Detect which cell encompasses the target text, then output its [x, y] center coordinate. 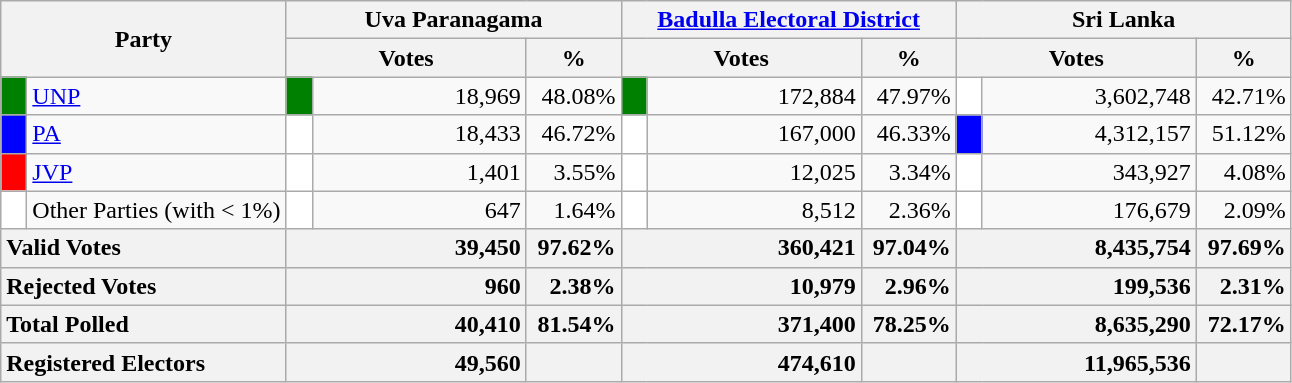
10,979 [741, 286]
4.08% [1244, 172]
360,421 [741, 248]
647 [419, 210]
Badulla Electoral District [788, 20]
Sri Lanka [1124, 20]
18,433 [419, 134]
51.12% [1244, 134]
2.09% [1244, 210]
81.54% [574, 324]
4,312,157 [1089, 134]
167,000 [754, 134]
176,679 [1089, 210]
46.72% [574, 134]
8,512 [754, 210]
UNP [156, 96]
3,602,748 [1089, 96]
PA [156, 134]
Total Polled [144, 324]
2.36% [908, 210]
78.25% [908, 324]
474,610 [741, 362]
343,927 [1089, 172]
371,400 [741, 324]
42.71% [1244, 96]
40,410 [406, 324]
18,969 [419, 96]
12,025 [754, 172]
Party [144, 39]
11,965,536 [1076, 362]
199,536 [1076, 286]
8,635,290 [1076, 324]
3.34% [908, 172]
Valid Votes [144, 248]
72.17% [1244, 324]
97.04% [908, 248]
1.64% [574, 210]
Other Parties (with < 1%) [156, 210]
2.38% [574, 286]
39,450 [406, 248]
3.55% [574, 172]
2.31% [1244, 286]
46.33% [908, 134]
2.96% [908, 286]
172,884 [754, 96]
48.08% [574, 96]
960 [406, 286]
49,560 [406, 362]
97.69% [1244, 248]
Uva Paranagama [454, 20]
8,435,754 [1076, 248]
97.62% [574, 248]
Rejected Votes [144, 286]
JVP [156, 172]
Registered Electors [144, 362]
1,401 [419, 172]
47.97% [908, 96]
